Extract the [x, y] coordinate from the center of the cell holding the provided text.  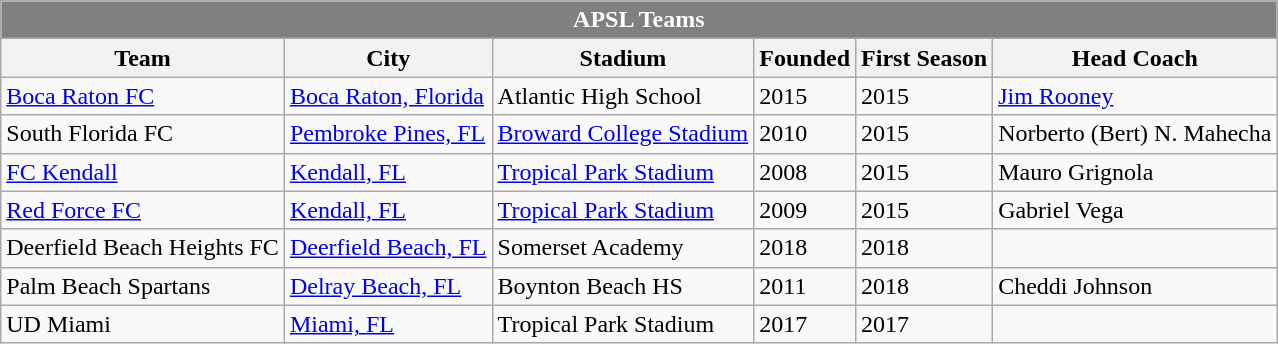
FC Kendall [143, 172]
Stadium [623, 58]
First Season [924, 58]
Boca Raton, Florida [388, 96]
Pembroke Pines, FL [388, 134]
Delray Beach, FL [388, 286]
Founded [805, 58]
Mauro Grignola [1135, 172]
Head Coach [1135, 58]
Team [143, 58]
2008 [805, 172]
Gabriel Vega [1135, 210]
Broward College Stadium [623, 134]
Somerset Academy [623, 248]
Cheddi Johnson [1135, 286]
Miami, FL [388, 324]
Deerfield Beach Heights FC [143, 248]
UD Miami [143, 324]
2011 [805, 286]
APSL Teams [639, 20]
Palm Beach Spartans [143, 286]
2009 [805, 210]
City [388, 58]
Boynton Beach HS [623, 286]
Jim Rooney [1135, 96]
South Florida FC [143, 134]
2010 [805, 134]
Norberto (Bert) N. Mahecha [1135, 134]
Deerfield Beach, FL [388, 248]
Atlantic High School [623, 96]
Boca Raton FC [143, 96]
Red Force FC [143, 210]
